Extract the (X, Y) coordinate from the center of the cell holding the provided text.  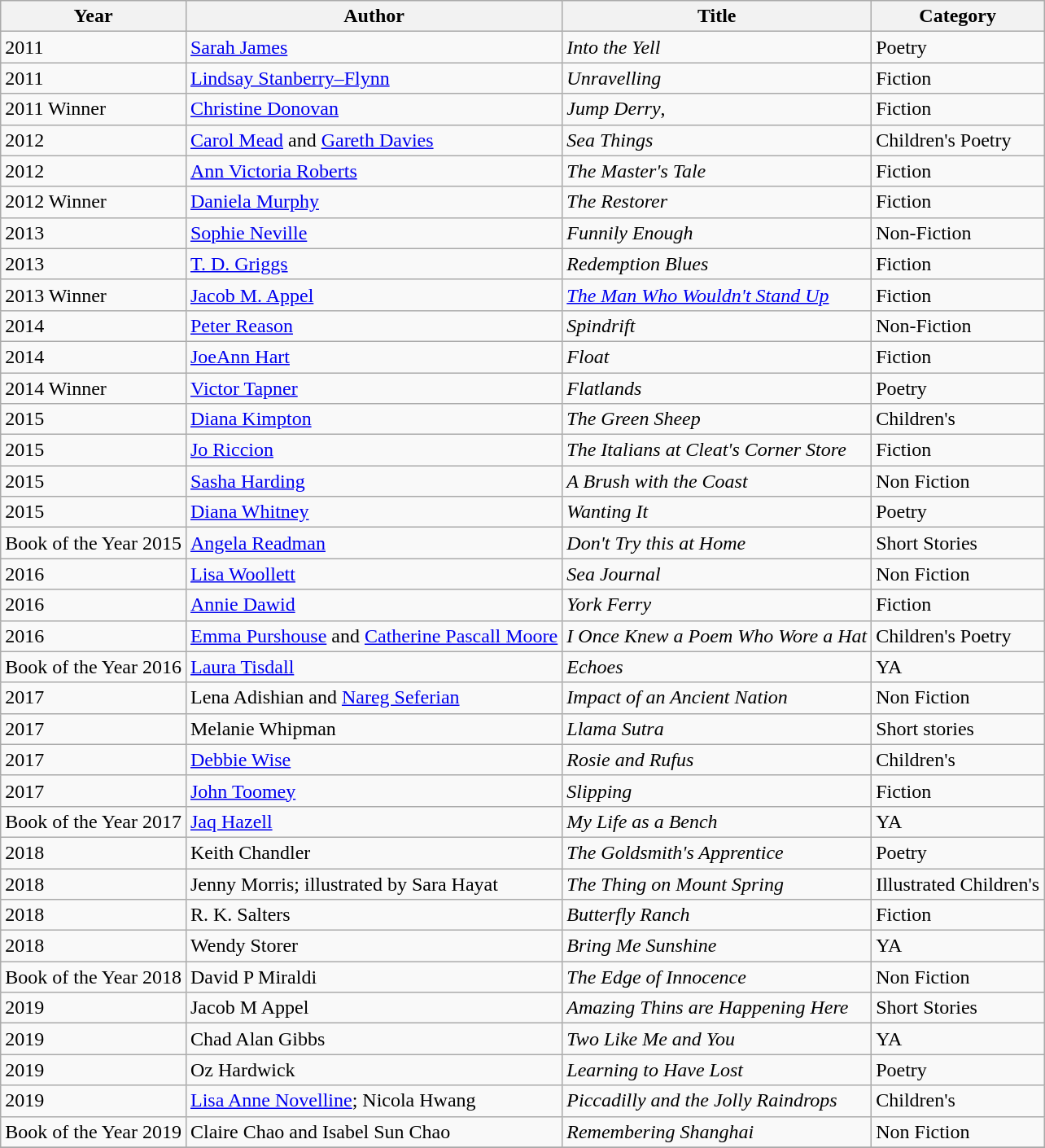
Sophie Neville (374, 233)
The Italians at Cleat's Corner Store (717, 450)
Claire Chao and Isabel Sun Chao (374, 1132)
Carol Mead and Gareth Davies (374, 140)
Short stories (958, 729)
Funnily Enough (717, 233)
Jaq Hazell (374, 822)
T. D. Griggs (374, 264)
Victor Tapner (374, 388)
Echoes (717, 667)
Category (958, 16)
Book of the Year 2017 (94, 822)
Lena Adishian and Nareg Seferian (374, 698)
Diana Kimpton (374, 419)
Emma Purshouse and Catherine Pascall Moore (374, 636)
R. K. Salters (374, 915)
Remembering Shanghai (717, 1132)
Laura Tisdall (374, 667)
Christine Donovan (374, 109)
Llama Sutra (717, 729)
Sea Things (717, 140)
Don't Try this at Home (717, 543)
Bring Me Sunshine (717, 946)
Year (94, 16)
Jenny Morris; illustrated by Sara Hayat (374, 883)
Jo Riccion (374, 450)
Chad Alan Gibbs (374, 1039)
Annie Dawid (374, 605)
Float (717, 357)
The Man Who Wouldn't Stand Up (717, 295)
2013 Winner (94, 295)
Sea Journal (717, 574)
Oz Hardwick (374, 1070)
Redemption Blues (717, 264)
Debbie Wise (374, 760)
The Restorer (717, 202)
Piccadilly and the Jolly Raindrops (717, 1101)
Book of the Year 2018 (94, 977)
2014 Winner (94, 388)
Diana Whitney (374, 512)
John Toomey (374, 791)
Lindsay Stanberry–Flynn (374, 78)
Flatlands (717, 388)
Book of the Year 2016 (94, 667)
The Thing on Mount Spring (717, 883)
Wanting It (717, 512)
The Edge of Innocence (717, 977)
Jump Derry, (717, 109)
Melanie Whipman (374, 729)
Illustrated Children's (958, 883)
Peter Reason (374, 326)
My Life as a Bench (717, 822)
A Brush with the Coast (717, 481)
Wendy Storer (374, 946)
Lisa Woollett (374, 574)
Author (374, 16)
Slipping (717, 791)
I Once Knew a Poem Who Wore a Hat (717, 636)
Rosie and Rufus (717, 760)
Jacob M. Appel (374, 295)
Unravelling (717, 78)
2011 Winner (94, 109)
Sarah James (374, 47)
2012 Winner (94, 202)
Butterfly Ranch (717, 915)
Angela Readman (374, 543)
Spindrift (717, 326)
York Ferry (717, 605)
Learning to Have Lost (717, 1070)
The Master's Tale (717, 171)
Amazing Thins are Happening Here (717, 1008)
Title (717, 16)
David P Miraldi (374, 977)
The Goldsmith's Apprentice (717, 852)
Sasha Harding (374, 481)
Impact of an Ancient Nation (717, 698)
Jacob M Appel (374, 1008)
Lisa Anne Novelline; Nicola Hwang (374, 1101)
Daniela Murphy (374, 202)
Ann Victoria Roberts (374, 171)
Two Like Me and You (717, 1039)
Keith Chandler (374, 852)
Into the Yell (717, 47)
JoeAnn Hart (374, 357)
Book of the Year 2015 (94, 543)
Book of the Year 2019 (94, 1132)
The Green Sheep (717, 419)
